Locate the cell with the specified text and output its (X, Y) center coordinate. 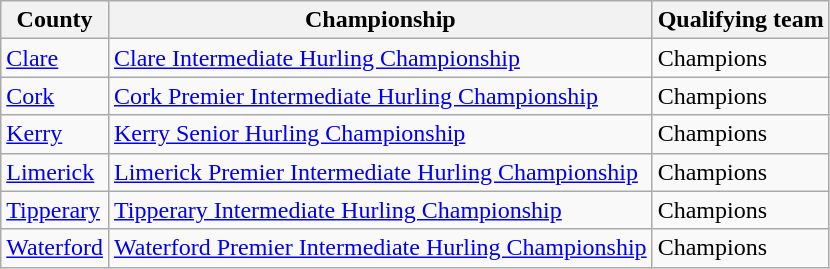
Tipperary Intermediate Hurling Championship (380, 210)
Limerick (55, 172)
Kerry Senior Hurling Championship (380, 134)
Championship (380, 20)
Waterford Premier Intermediate Hurling Championship (380, 248)
County (55, 20)
Clare Intermediate Hurling Championship (380, 58)
Tipperary (55, 210)
Waterford (55, 248)
Clare (55, 58)
Cork Premier Intermediate Hurling Championship (380, 96)
Cork (55, 96)
Limerick Premier Intermediate Hurling Championship (380, 172)
Kerry (55, 134)
Qualifying team (740, 20)
